Scan for the cell matching the given text and deliver its [x, y] coordinate at center. 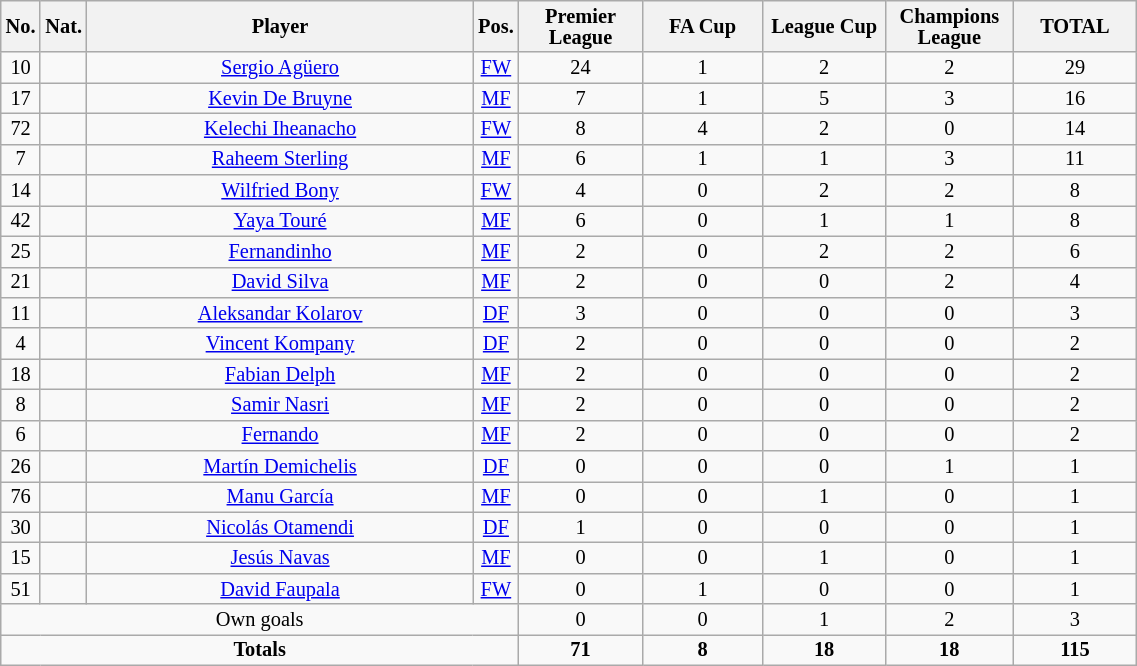
Samir Nasri [280, 404]
Vincent Kompany [280, 344]
TOTAL [1075, 26]
15 [21, 558]
Totals [260, 650]
Kelechi Iheanacho [280, 128]
Nicolás Otamendi [280, 528]
Jesús Navas [280, 558]
Fernando [280, 436]
Premier League [581, 26]
Manu García [280, 496]
Fernandinho [280, 252]
25 [21, 252]
Fabian Delph [280, 374]
Sergio Agüero [280, 68]
Nat. [63, 26]
Player [280, 26]
Aleksandar Kolarov [280, 312]
No. [21, 26]
26 [21, 466]
League Cup [824, 26]
Wilfried Bony [280, 190]
David Faupala [280, 588]
Kevin De Bruyne [280, 98]
42 [21, 220]
51 [21, 588]
Martín Demichelis [280, 466]
Yaya Touré [280, 220]
29 [1075, 68]
72 [21, 128]
71 [581, 650]
5 [824, 98]
David Silva [280, 282]
Champions League [950, 26]
16 [1075, 98]
Own goals [260, 620]
10 [21, 68]
21 [21, 282]
76 [21, 496]
Pos. [496, 26]
17 [21, 98]
FA Cup [702, 26]
Raheem Sterling [280, 160]
30 [21, 528]
115 [1075, 650]
24 [581, 68]
